Provide the [X, Y] coordinate of the cell's center where the given text is located.  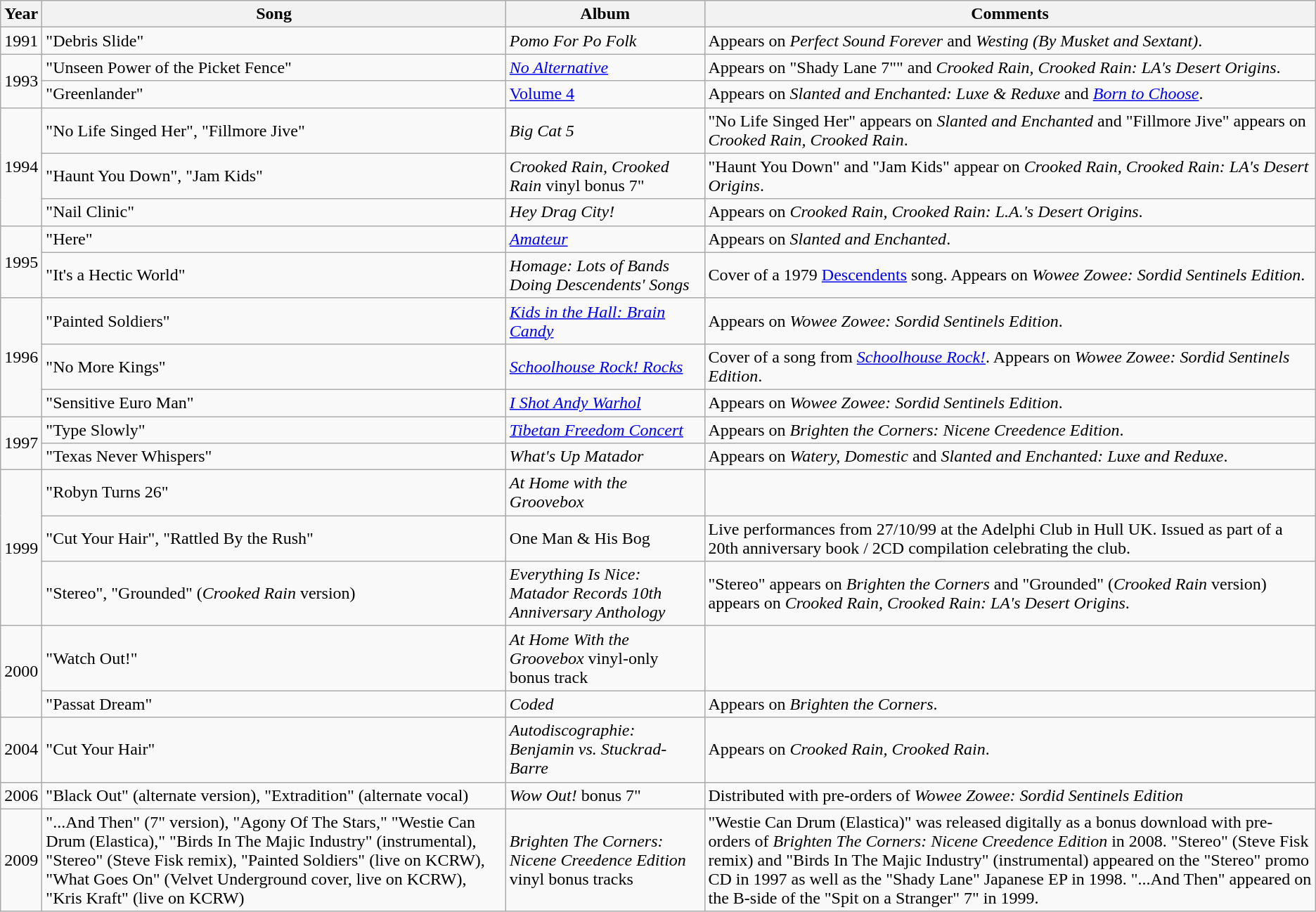
1996 [21, 357]
Brighten The Corners: Nicene Creedence Edition vinyl bonus tracks [605, 860]
Album [605, 14]
Crooked Rain, Crooked Rain vinyl bonus 7" [605, 176]
"It's a Hectic World" [274, 275]
1997 [21, 443]
Cover of a song from Schoolhouse Rock!. Appears on Wowee Zowee: Sordid Sentinels Edition. [1009, 367]
"No Life Singed Her", "Fillmore Jive" [274, 131]
Appears on Slanted and Enchanted. [1009, 239]
No Alternative [605, 67]
"Unseen Power of the Picket Fence" [274, 67]
Appears on Crooked Rain, Crooked Rain. [1009, 750]
Amateur [605, 239]
"Nail Clinic" [274, 212]
2004 [21, 750]
"Black Out" (alternate version), "Extradition" (alternate vocal) [274, 795]
At Home With the Groovebox vinyl-only bonus track [605, 658]
Tibetan Freedom Concert [605, 429]
I Shot Andy Warhol [605, 403]
"Robyn Turns 26" [274, 493]
"No Life Singed Her" appears on Slanted and Enchanted and "Fillmore Jive" appears on Crooked Rain, Crooked Rain. [1009, 131]
"Stereo" appears on Brighten the Corners and "Grounded" (Crooked Rain version) appears on Crooked Rain, Crooked Rain: LA's Desert Origins. [1009, 594]
Volume 4 [605, 94]
Appears on Brighten the Corners. [1009, 704]
Comments [1009, 14]
1994 [21, 167]
Distributed with pre-orders of Wowee Zowee: Sordid Sentinels Edition [1009, 795]
"Debris Slide" [274, 41]
Homage: Lots of Bands Doing Descendents' Songs [605, 275]
Wow Out! bonus 7" [605, 795]
"Type Slowly" [274, 429]
One Man & His Bog [605, 538]
Appears on "Shady Lane 7"" and Crooked Rain, Crooked Rain: LA's Desert Origins. [1009, 67]
1991 [21, 41]
Year [21, 14]
"Sensitive Euro Man" [274, 403]
"Here" [274, 239]
1999 [21, 548]
Schoolhouse Rock! Rocks [605, 367]
Appears on Crooked Rain, Crooked Rain: L.A.'s Desert Origins. [1009, 212]
1995 [21, 261]
Cover of a 1979 Descendents song. Appears on Wowee Zowee: Sordid Sentinels Edition. [1009, 275]
Appears on Watery, Domestic and Slanted and Enchanted: Luxe and Reduxe. [1009, 457]
"Cut Your Hair" [274, 750]
Appears on Perfect Sound Forever and Westing (By Musket and Sextant). [1009, 41]
At Home with the Groovebox [605, 493]
"No More Kings" [274, 367]
Pomo For Po Folk [605, 41]
2000 [21, 672]
"Greenlander" [274, 94]
2009 [21, 860]
Kids in the Hall: Brain Candy [605, 320]
Song [274, 14]
"Stereo", "Grounded" (Crooked Rain version) [274, 594]
What's Up Matador [605, 457]
"Passat Dream" [274, 704]
"Texas Never Whispers" [274, 457]
Autodiscographie: Benjamin vs. Stuckrad-Barre [605, 750]
"Haunt You Down", "Jam Kids" [274, 176]
Appears on Slanted and Enchanted: Luxe & Reduxe and Born to Choose. [1009, 94]
2006 [21, 795]
Everything Is Nice: Matador Records 10th Anniversary Anthology [605, 594]
"Cut Your Hair", "Rattled By the Rush" [274, 538]
Live performances from 27/10/99 at the Adelphi Club in Hull UK. Issued as part of a 20th anniversary book / 2CD compilation celebrating the club. [1009, 538]
"Watch Out!" [274, 658]
Hey Drag City! [605, 212]
1993 [21, 81]
"Painted Soldiers" [274, 320]
Coded [605, 704]
Big Cat 5 [605, 131]
"Haunt You Down" and "Jam Kids" appear on Crooked Rain, Crooked Rain: LA's Desert Origins. [1009, 176]
Appears on Brighten the Corners: Nicene Creedence Edition. [1009, 429]
